Determine the (x, y) coordinate at the center of the cell enclosing the given text.  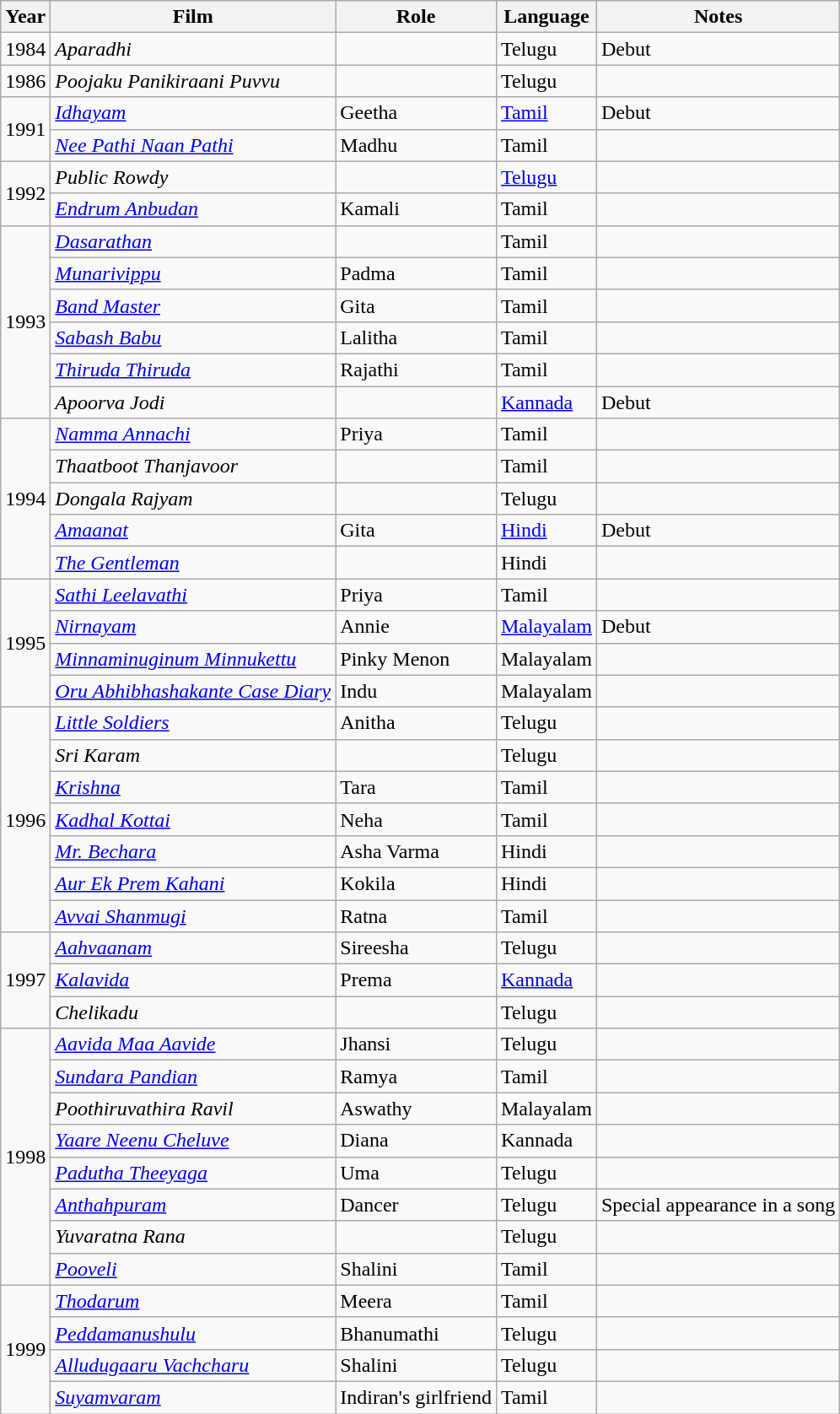
Yuvaratna Rana (193, 1237)
Kalavida (193, 980)
Sri Karam (193, 755)
Poojaku Panikiraani Puvvu (193, 81)
Indu (417, 691)
Idhayam (193, 113)
Meera (417, 1301)
Sabash Babu (193, 337)
1993 (25, 321)
1984 (25, 49)
Tara (417, 787)
Apoorva Jodi (193, 402)
1998 (25, 1157)
Annie (417, 627)
Thaatboot Thanjavoor (193, 467)
Prema (417, 980)
Chelikadu (193, 1012)
Sundara Pandian (193, 1077)
Band Master (193, 305)
Uma (417, 1173)
Kadhal Kottai (193, 819)
Avvai Shanmugi (193, 915)
Aur Ek Prem Kahani (193, 883)
Dancer (417, 1205)
Film (193, 17)
Ramya (417, 1077)
The Gentleman (193, 563)
1994 (25, 499)
Suyamvaram (193, 1397)
Year (25, 17)
Nee Pathi Naan Pathi (193, 145)
Krishna (193, 787)
Minnaminuginum Minnukettu (193, 659)
Alludugaaru Vachcharu (193, 1365)
Aparadhi (193, 49)
Pinky Menon (417, 659)
Jhansi (417, 1044)
Language (547, 17)
Munarivippu (193, 273)
Pooveli (193, 1269)
Thodarum (193, 1301)
1986 (25, 81)
Amaanat (193, 531)
Geetha (417, 113)
1999 (25, 1349)
Neha (417, 819)
Namma Annachi (193, 434)
Thiruda Thiruda (193, 370)
Oru Abhibhashakante Case Diary (193, 691)
Dasarathan (193, 241)
Sireesha (417, 948)
Kamali (417, 209)
Endrum Anbudan (193, 209)
Kokila (417, 883)
Anthahpuram (193, 1205)
Dongala Rajyam (193, 499)
1996 (25, 819)
1997 (25, 980)
Ratna (417, 915)
Notes (718, 17)
Special appearance in a song (718, 1205)
Aahvaanam (193, 948)
Aavida Maa Aavide (193, 1044)
Padutha Theeyaga (193, 1173)
Yaare Neenu Cheluve (193, 1141)
Indiran's girlfriend (417, 1397)
Padma (417, 273)
1995 (25, 643)
Madhu (417, 145)
Public Rowdy (193, 177)
Little Soldiers (193, 723)
Anitha (417, 723)
Rajathi (417, 370)
Role (417, 17)
Peddamanushulu (193, 1333)
Poothiruvathira Ravil (193, 1109)
Sathi Leelavathi (193, 595)
1992 (25, 193)
Asha Varma (417, 851)
Diana (417, 1141)
Aswathy (417, 1109)
Mr. Bechara (193, 851)
Bhanumathi (417, 1333)
Nirnayam (193, 627)
1991 (25, 129)
Lalitha (417, 337)
